Output the (x, y) coordinate of the center of the cell containing the given text.  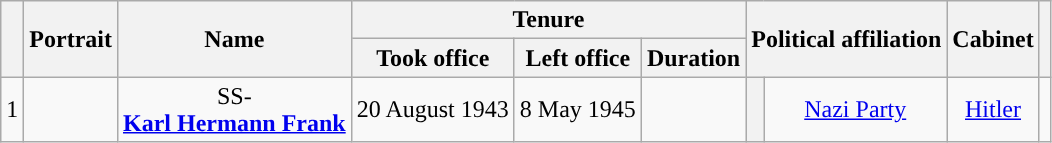
Portrait (71, 39)
Hitler (993, 110)
1 (12, 110)
8 May 1945 (578, 110)
20 August 1943 (432, 110)
Nazi Party (856, 110)
Tenure (548, 20)
Left office (578, 58)
Cabinet (993, 39)
SS-Karl Hermann Frank (234, 110)
Political affiliation (846, 39)
Duration (693, 58)
Took office (432, 58)
Name (234, 39)
